Pinpoint the cell where the given text exists, returning its (x, y) midpoint coordinate. 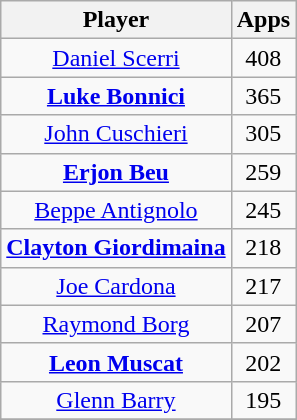
Beppe Antignolo (116, 210)
Joe Cardona (116, 286)
Leon Muscat (116, 362)
Glenn Barry (116, 400)
Luke Bonnici (116, 96)
365 (263, 96)
305 (263, 134)
Apps (263, 20)
202 (263, 362)
245 (263, 210)
408 (263, 58)
John Cuschieri (116, 134)
207 (263, 324)
259 (263, 172)
Erjon Beu (116, 172)
Clayton Giordimaina (116, 248)
218 (263, 248)
195 (263, 400)
Daniel Scerri (116, 58)
Player (116, 20)
Raymond Borg (116, 324)
217 (263, 286)
